Return the (x, y) coordinate for the center point of the cell that contains the specified text.  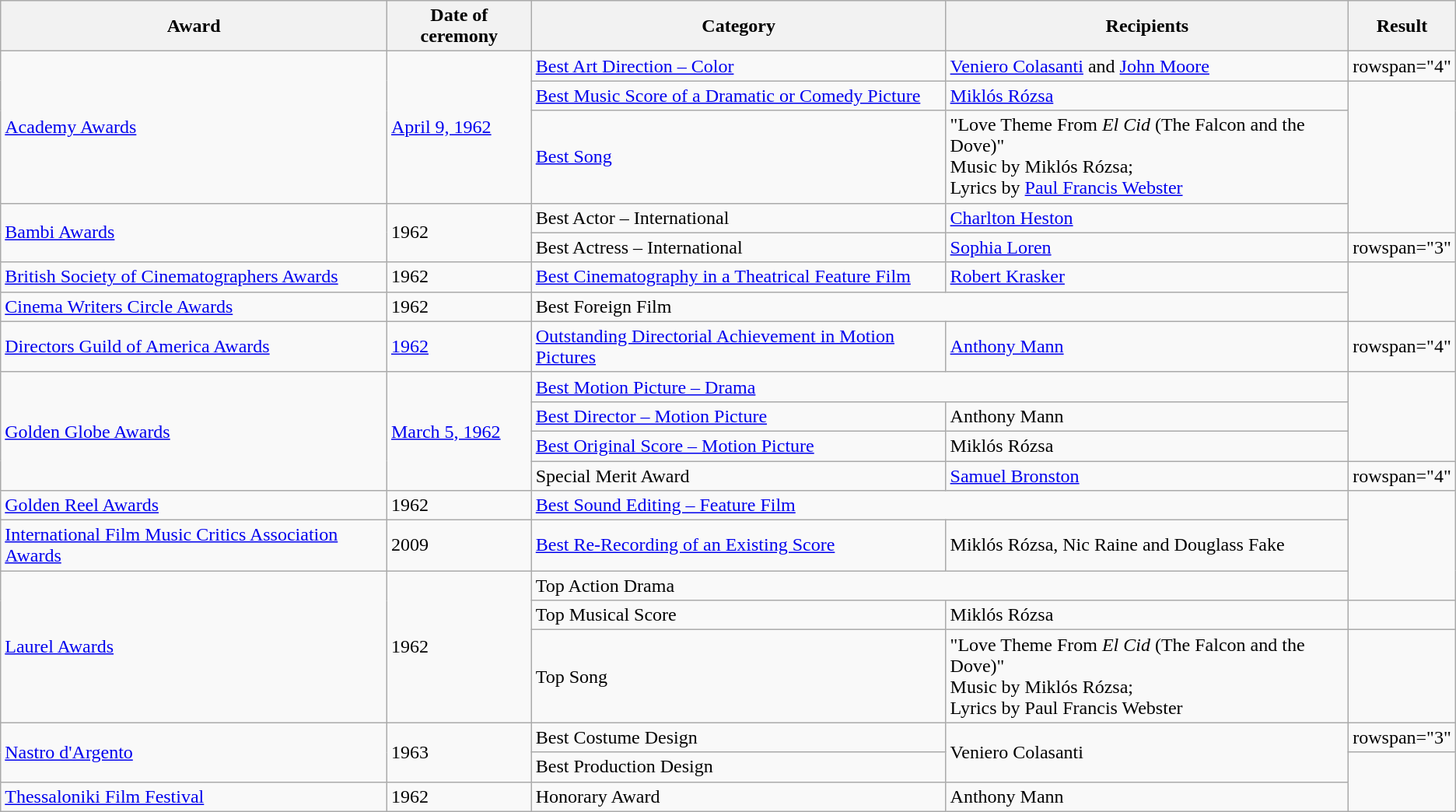
Samuel Bronston (1147, 475)
Recipients (1147, 26)
Academy Awards (194, 128)
Bambi Awards (194, 233)
Best Foreign Film (940, 306)
Best Art Direction – Color (739, 66)
2009 (459, 546)
Golden Reel Awards (194, 506)
Category (739, 26)
Veniero Colasanti and John Moore (1147, 66)
Best Song (739, 157)
Top Musical Score (739, 615)
Best Director – Motion Picture (739, 416)
Directors Guild of America Awards (194, 347)
Laurel Awards (194, 647)
Best Music Score of a Dramatic or Comedy Picture (739, 96)
Best Cinematography in a Theatrical Feature Film (739, 277)
April 9, 1962 (459, 128)
Sophia Loren (1147, 247)
Best Sound Editing – Feature Film (940, 506)
Result (1402, 26)
International Film Music Critics Association Awards (194, 546)
Top Song (739, 677)
Thessaloniki Film Festival (194, 796)
Best Actress – International (739, 247)
Best Actor – International (739, 218)
Cinema Writers Circle Awards (194, 306)
1963 (459, 752)
Best Production Design (739, 767)
Nastro d'Argento (194, 752)
Best Motion Picture – Drama (940, 387)
Special Merit Award (739, 475)
Best Costume Design (739, 737)
Outstanding Directorial Achievement in Motion Pictures (739, 347)
Miklós Rózsa, Nic Raine and Douglass Fake (1147, 546)
Best Re-Recording of an Existing Score (739, 546)
British Society of Cinematographers Awards (194, 277)
Honorary Award (739, 796)
March 5, 1962 (459, 431)
Veniero Colasanti (1147, 752)
Award (194, 26)
Date of ceremony (459, 26)
Golden Globe Awards (194, 431)
Best Original Score – Motion Picture (739, 446)
Top Action Drama (940, 586)
Robert Krasker (1147, 277)
Charlton Heston (1147, 218)
